Scan for the cell matching the given text and deliver its (x, y) coordinate at center. 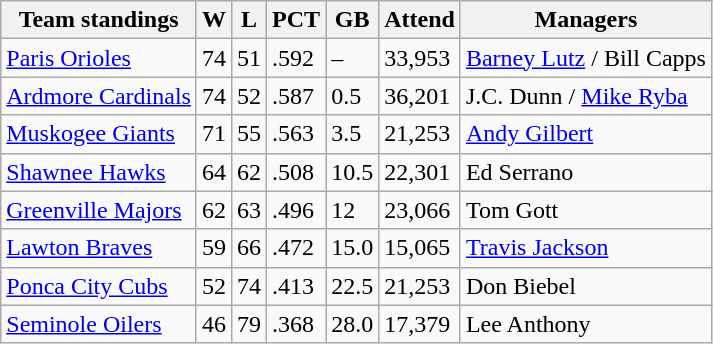
Paris Orioles (99, 58)
.368 (296, 324)
23,066 (420, 210)
Don Biebel (586, 286)
.472 (296, 248)
.496 (296, 210)
.508 (296, 172)
28.0 (352, 324)
.587 (296, 96)
Ardmore Cardinals (99, 96)
15.0 (352, 248)
PCT (296, 20)
59 (214, 248)
12 (352, 210)
Tom Gott (586, 210)
– (352, 58)
10.5 (352, 172)
.413 (296, 286)
Shawnee Hawks (99, 172)
36,201 (420, 96)
Andy Gilbert (586, 134)
Lee Anthony (586, 324)
66 (248, 248)
Ed Serrano (586, 172)
Team standings (99, 20)
22,301 (420, 172)
Travis Jackson (586, 248)
17,379 (420, 324)
J.C. Dunn / Mike Ryba (586, 96)
W (214, 20)
L (248, 20)
3.5 (352, 134)
0.5 (352, 96)
Managers (586, 20)
33,953 (420, 58)
GB (352, 20)
Lawton Braves (99, 248)
.563 (296, 134)
46 (214, 324)
64 (214, 172)
Muskogee Giants (99, 134)
79 (248, 324)
15,065 (420, 248)
Ponca City Cubs (99, 286)
71 (214, 134)
Seminole Oilers (99, 324)
63 (248, 210)
.592 (296, 58)
Attend (420, 20)
Greenville Majors (99, 210)
22.5 (352, 286)
55 (248, 134)
51 (248, 58)
Barney Lutz / Bill Capps (586, 58)
